Capture the cell that displays the provided text and extract its [X, Y] central coordinate. 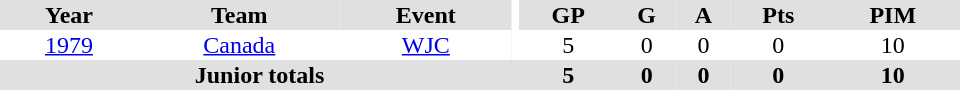
A [704, 15]
GP [568, 15]
PIM [893, 15]
1979 [69, 45]
G [646, 15]
Team [240, 15]
Canada [240, 45]
Year [69, 15]
Junior totals [260, 75]
Event [426, 15]
WJC [426, 45]
Pts [778, 15]
